Locate the cell with the specified text and output its [X, Y] center coordinate. 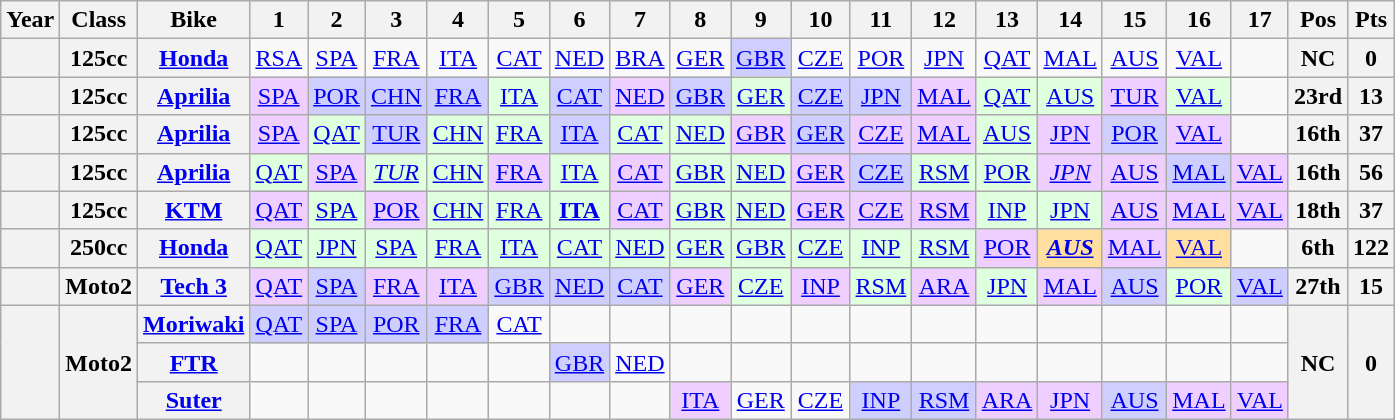
18th [1318, 210]
9 [761, 20]
3 [396, 20]
16 [1199, 20]
12 [944, 20]
1 [279, 20]
23rd [1318, 96]
KTM [194, 210]
6th [1318, 248]
BRA [640, 58]
17 [1260, 20]
2 [337, 20]
FTR [194, 362]
250cc [99, 248]
56 [1372, 172]
10 [820, 20]
Class [99, 20]
RSA [279, 58]
4 [458, 20]
14 [1070, 20]
8 [700, 20]
Pos [1318, 20]
Pts [1372, 20]
5 [519, 20]
122 [1372, 248]
11 [881, 20]
7 [640, 20]
Year [30, 20]
Moriwaki [194, 324]
6 [579, 20]
Suter [194, 400]
Tech 3 [194, 286]
27th [1318, 286]
Bike [194, 20]
